For the text-containing cell, return its midpoint in (x, y) coordinate format. 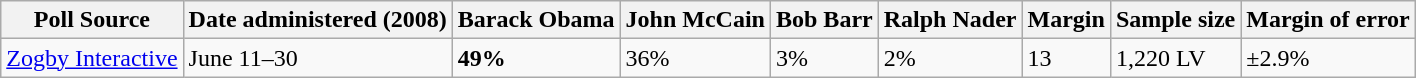
1,220 LV (1175, 58)
±2.9% (1328, 58)
Ralph Nader (950, 20)
Margin (1066, 20)
Zogby Interactive (92, 58)
Poll Source (92, 20)
36% (695, 58)
Sample size (1175, 20)
Bob Barr (824, 20)
49% (536, 58)
Barack Obama (536, 20)
June 11–30 (318, 58)
13 (1066, 58)
3% (824, 58)
2% (950, 58)
Margin of error (1328, 20)
John McCain (695, 20)
Date administered (2008) (318, 20)
